Output the (X, Y) coordinate of the center of the cell containing the given text.  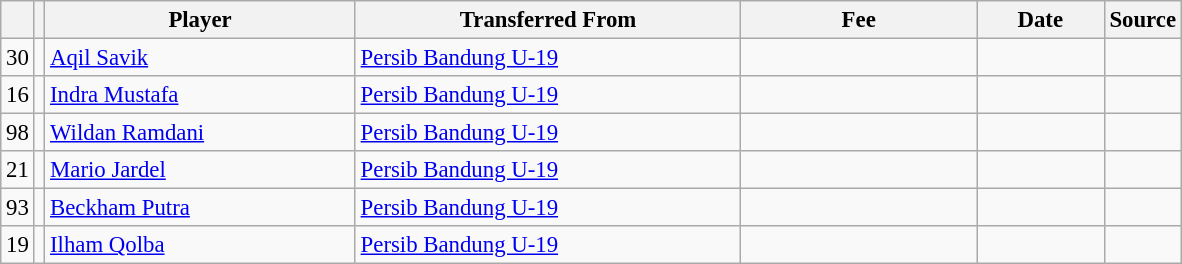
98 (18, 133)
Date (1040, 20)
Indra Mustafa (200, 95)
Fee (859, 20)
Player (200, 20)
19 (18, 245)
Transferred From (548, 20)
93 (18, 208)
Aqil Savik (200, 58)
Mario Jardel (200, 170)
Beckham Putra (200, 208)
Ilham Qolba (200, 245)
30 (18, 58)
21 (18, 170)
16 (18, 95)
Source (1142, 20)
Wildan Ramdani (200, 133)
